For the text-containing cell, return its midpoint in [X, Y] coordinate format. 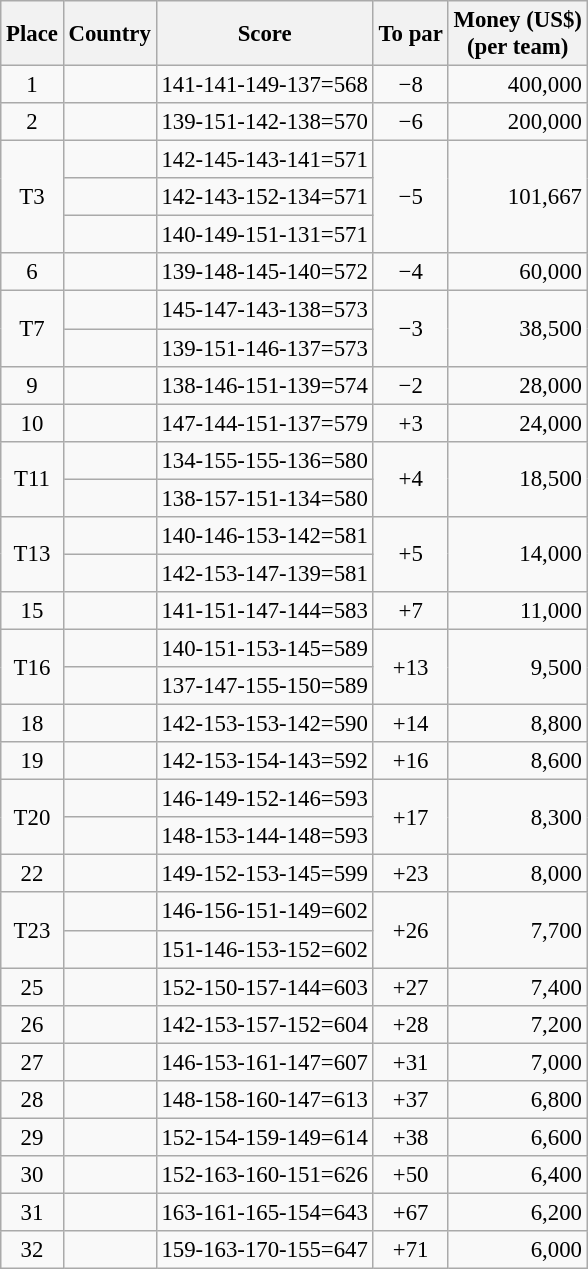
148-158-160-147=613 [264, 1100]
+16 [410, 761]
−8 [410, 85]
7,400 [518, 987]
38,500 [518, 328]
141-141-149-137=568 [264, 85]
+4 [410, 478]
148-153-144-148=593 [264, 836]
+28 [410, 1024]
28 [32, 1100]
9,500 [518, 666]
24,000 [518, 423]
+23 [410, 874]
147-144-151-137=579 [264, 423]
8,000 [518, 874]
200,000 [518, 122]
9 [32, 385]
6 [32, 273]
142-153-154-143=592 [264, 761]
+37 [410, 1100]
T20 [32, 818]
26 [32, 1024]
19 [32, 761]
−6 [410, 122]
−2 [410, 385]
6,200 [518, 1212]
+13 [410, 666]
+14 [410, 724]
+26 [410, 930]
+7 [410, 611]
15 [32, 611]
+71 [410, 1250]
142-153-157-152=604 [264, 1024]
T3 [32, 198]
152-150-157-144=603 [264, 987]
139-151-142-138=570 [264, 122]
139-148-145-140=572 [264, 273]
28,000 [518, 385]
11,000 [518, 611]
+3 [410, 423]
To par [410, 34]
10 [32, 423]
32 [32, 1250]
−4 [410, 273]
T23 [32, 930]
60,000 [518, 273]
140-149-151-131=571 [264, 235]
8,600 [518, 761]
6,600 [518, 1137]
Place [32, 34]
149-152-153-145=599 [264, 874]
Country [110, 34]
138-157-151-134=580 [264, 498]
134-155-155-136=580 [264, 460]
+38 [410, 1137]
8,800 [518, 724]
Score [264, 34]
159-163-170-155=647 [264, 1250]
141-151-147-144=583 [264, 611]
T16 [32, 666]
140-151-153-145=589 [264, 648]
7,700 [518, 930]
139-151-146-137=573 [264, 348]
400,000 [518, 85]
142-153-147-139=581 [264, 573]
152-154-159-149=614 [264, 1137]
6,000 [518, 1250]
31 [32, 1212]
101,667 [518, 198]
7,000 [518, 1062]
145-147-143-138=573 [264, 310]
146-156-151-149=602 [264, 912]
+31 [410, 1062]
30 [32, 1175]
138-146-151-139=574 [264, 385]
163-161-165-154=643 [264, 1212]
+50 [410, 1175]
142-153-153-142=590 [264, 724]
25 [32, 987]
146-149-152-146=593 [264, 799]
140-146-153-142=581 [264, 536]
+5 [410, 554]
22 [32, 874]
7,200 [518, 1024]
6,800 [518, 1100]
27 [32, 1062]
T11 [32, 478]
−3 [410, 328]
T7 [32, 328]
+27 [410, 987]
8,300 [518, 818]
146-153-161-147=607 [264, 1062]
142-145-143-141=571 [264, 160]
142-143-152-134=571 [264, 197]
+67 [410, 1212]
Money (US$)(per team) [518, 34]
137-147-155-150=589 [264, 686]
14,000 [518, 554]
T13 [32, 554]
151-146-153-152=602 [264, 949]
6,400 [518, 1175]
−5 [410, 198]
152-163-160-151=626 [264, 1175]
2 [32, 122]
18,500 [518, 478]
29 [32, 1137]
1 [32, 85]
+17 [410, 818]
18 [32, 724]
